Detect which cell encompasses the target text, then output its [x, y] center coordinate. 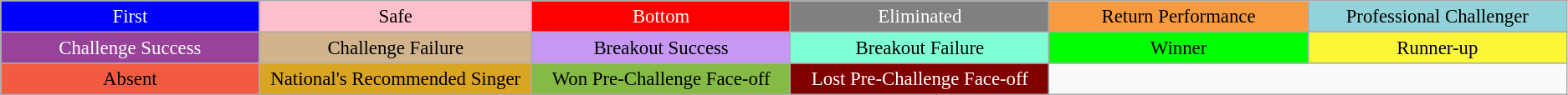
Winner [1178, 48]
Lost Pre-Challenge Face-off [920, 79]
Challenge Failure [395, 48]
Eliminated [920, 17]
Won Pre-Challenge Face-off [661, 79]
Challenge Success [131, 48]
Return Performance [1178, 17]
Absent [131, 79]
Safe [395, 17]
Bottom [661, 17]
First [131, 17]
Runner-up [1437, 48]
National's Recommended Singer [395, 79]
Professional Challenger [1437, 17]
Breakout Failure [920, 48]
Breakout Success [661, 48]
